Pinpoint the cell where the given text exists, returning its (x, y) midpoint coordinate. 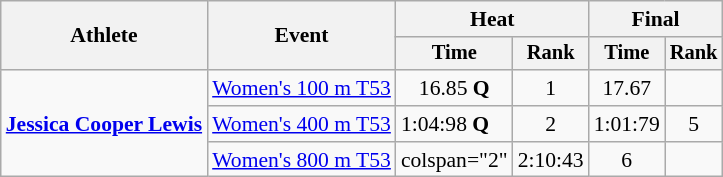
Event (302, 36)
Women's 100 m T53 (302, 88)
1:01:79 (627, 124)
Final (656, 19)
2 (551, 124)
16.85 Q (454, 88)
Heat (492, 19)
5 (694, 124)
Jessica Cooper Lewis (104, 124)
17.67 (627, 88)
Athlete (104, 36)
Women's 400 m T53 (302, 124)
1 (551, 88)
1:04:98 Q (454, 124)
